Pinpoint the cell where the given text exists, returning its [X, Y] midpoint coordinate. 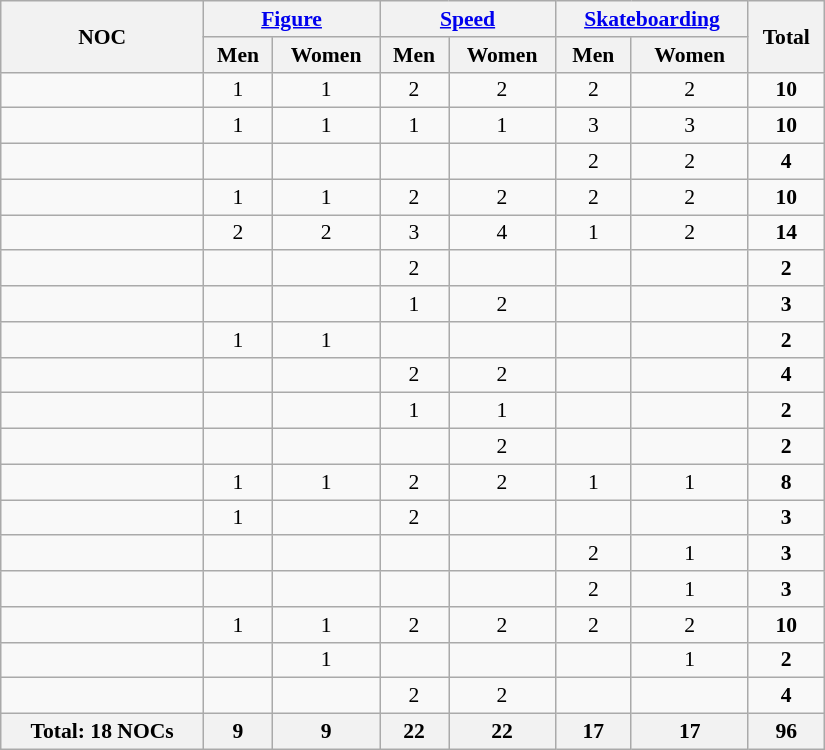
14 [786, 233]
8 [786, 482]
Total: 18 NOCs [102, 732]
Skateboarding [652, 19]
NOC [102, 36]
Speed [468, 19]
Figure [292, 19]
96 [786, 732]
Total [786, 36]
